Determine the [x, y] coordinate at the center of the cell enclosing the given text.  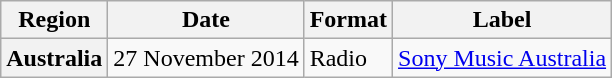
Sony Music Australia [502, 58]
Format [348, 20]
27 November 2014 [206, 58]
Radio [348, 58]
Australia [54, 58]
Date [206, 20]
Label [502, 20]
Region [54, 20]
